From the cell containing the given text, extract its center point as [X, Y] coordinate. 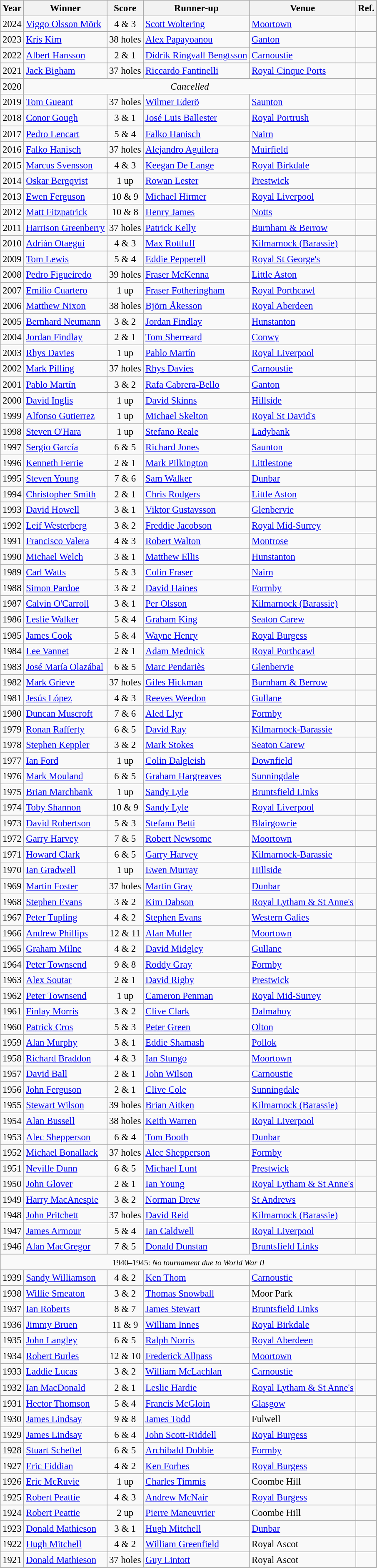
Patrick Cros [65, 1027]
1955 [12, 1105]
David Midgley [197, 949]
Keith Warren [197, 1121]
Rowan Lester [197, 181]
James Armour [65, 1231]
Eddie Shamash [197, 1043]
Francis McGloin [197, 1403]
1938 [12, 1294]
1971 [12, 855]
1958 [12, 1059]
Didrik Ringvall Bengtsson [197, 55]
Michael Bonallack [65, 1152]
Andrew McNair [197, 1497]
Toby Shannon [65, 808]
2021 [12, 71]
Stefano Reale [197, 432]
Tom Sherreard [197, 337]
Ian MacDonald [65, 1387]
1964 [12, 964]
Montrose [302, 541]
1981 [12, 698]
1983 [12, 667]
Alan MacGregor [65, 1247]
Ken Forbes [197, 1466]
James Todd [197, 1419]
1923 [12, 1529]
Kenneth Ferrie [65, 463]
12 & 10 [125, 1356]
1994 [12, 494]
Kris Kim [65, 40]
1969 [12, 886]
Chris Rodgers [197, 494]
Ian Stungo [197, 1059]
2019 [12, 102]
Cameron Penman [197, 996]
2007 [12, 291]
David Haines [197, 588]
Ian Gradwell [65, 871]
Michael Hirmer [197, 196]
Dalmahoy [302, 1011]
Adrián Otaegui [65, 243]
Pollok [302, 1043]
1962 [12, 996]
Colin Dalgleish [197, 760]
Alan Murphy [65, 1043]
1984 [12, 651]
Christopher Smith [65, 494]
Stefano Betti [197, 823]
Oskar Bergqvist [65, 181]
David Rigby [197, 980]
1974 [12, 808]
Tom Gueant [65, 102]
James Cook [65, 635]
Sandy Williamson [65, 1278]
1925 [12, 1497]
David Reid [197, 1215]
Marcus Svensson [65, 165]
1967 [12, 917]
1939 [12, 1278]
Eric McRuvie [65, 1482]
2018 [12, 118]
Notts [302, 212]
1924 [12, 1513]
1956 [12, 1090]
Robert Burles [65, 1356]
Carl Watts [65, 572]
Marc Pendariès [197, 667]
Bernhard Neumann [65, 322]
1987 [12, 604]
Michael Lunt [197, 1168]
Scott Woltering [197, 24]
2009 [12, 259]
1988 [12, 588]
St Andrews [302, 1199]
Willie Smeaton [65, 1294]
2000 [12, 400]
8 & 7 [125, 1309]
Richard Braddon [65, 1059]
1978 [12, 745]
1926 [12, 1482]
Martin Gray [197, 886]
Rafa Cabrera-Bello [197, 384]
Freddie Jacobson [197, 526]
Graham King [197, 620]
1965 [12, 949]
Matthew Nixon [65, 306]
Wilmer Ederö [197, 102]
Charles Timmis [197, 1482]
1973 [12, 823]
1963 [12, 980]
Ken Thom [197, 1278]
Martin Foster [65, 886]
1980 [12, 714]
Ewen Ferguson [65, 196]
Mark Pilling [65, 369]
Finlay Morris [65, 1011]
Graham Milne [65, 949]
Robert Newsome [197, 839]
1996 [12, 463]
Guy Lintott [197, 1560]
Alan Muller [197, 933]
1957 [12, 1074]
1948 [12, 1215]
Alan Bussell [65, 1121]
Viggo Olsson Mörk [65, 24]
Roddy Gray [197, 964]
Downfield [302, 760]
1946 [12, 1247]
Per Olsson [197, 604]
Stuart Scheftel [65, 1450]
Albert Hansson [65, 55]
Alfonso Gutierrez [65, 416]
Emilio Cuartero [65, 291]
Aled Llyr [197, 714]
Andrew Phillips [65, 933]
Royal St David's [302, 416]
Conwy [302, 337]
Ian Roberts [65, 1309]
1979 [12, 729]
Stephen Keppler [65, 745]
Score [125, 8]
Henry James [197, 212]
Tom Lewis [65, 259]
Glasgow [302, 1403]
1959 [12, 1043]
1937 [12, 1309]
Leif Westerberg [65, 526]
Richard Jones [197, 447]
Mark Grieve [65, 682]
David Howell [65, 510]
Pedro Figueiredo [65, 275]
Fraser McKenna [197, 275]
Francisco Valera [65, 541]
Viktor Gustavsson [197, 510]
Eric Fiddian [65, 1466]
Littlestone [302, 463]
1954 [12, 1121]
2 up [125, 1513]
1929 [12, 1435]
Simon Pardoe [65, 588]
Keegan De Lange [197, 165]
Fulwell [302, 1419]
Michael Welch [65, 557]
José Luis Ballester [197, 118]
Runner-up [197, 8]
Royal Cinque Ports [302, 71]
Fraser Fotheringham [197, 291]
1985 [12, 635]
Venue [302, 8]
Western Galies [302, 917]
Winner [65, 8]
1997 [12, 447]
1949 [12, 1199]
Riccardo Fantinelli [197, 71]
Leslie Walker [65, 620]
1931 [12, 1403]
2013 [12, 196]
David Robertson [65, 823]
1934 [12, 1356]
Brian Aitken [197, 1105]
Sergio García [65, 447]
1998 [12, 432]
2022 [12, 55]
Leslie Hardie [197, 1387]
2006 [12, 306]
Royal St George's [302, 259]
Ian Ford [65, 760]
1952 [12, 1152]
2003 [12, 353]
1995 [12, 479]
Cancelled [190, 87]
2010 [12, 243]
Brian Marchbank [65, 792]
Tom Booth [197, 1137]
Giles Hickman [197, 682]
Hector Thomson [65, 1403]
1970 [12, 871]
Ian Young [197, 1184]
Ronan Rafferty [65, 729]
Mark Stokes [197, 745]
Alex Papayoanou [197, 40]
1947 [12, 1231]
Kim Dabson [197, 902]
Royal Portrush [302, 118]
1972 [12, 839]
2024 [12, 24]
1921 [12, 1560]
Archibald Dobbie [197, 1450]
1975 [12, 792]
John Glover [65, 1184]
1932 [12, 1387]
Peter Tupling [65, 917]
1999 [12, 416]
Robert Walton [197, 541]
1951 [12, 1168]
1933 [12, 1372]
Michael Skelton [197, 416]
1976 [12, 776]
2023 [12, 40]
William Greenfield [197, 1544]
Year [12, 8]
1935 [12, 1340]
Howard Clark [65, 855]
Peter Green [197, 1027]
1927 [12, 1466]
1961 [12, 1011]
Moor Park [302, 1294]
2008 [12, 275]
Mark Mouland [65, 776]
Clive Cole [197, 1090]
2005 [12, 322]
William Innes [197, 1325]
2017 [12, 134]
Pedro Lencart [65, 134]
1922 [12, 1544]
David Ball [65, 1074]
2014 [12, 181]
Steven O'Hara [65, 432]
Björn Åkesson [197, 306]
Ladybank [302, 432]
1968 [12, 902]
Thomas Snowball [197, 1294]
John Ferguson [65, 1090]
Harry MacAnespie [65, 1199]
1936 [12, 1325]
1990 [12, 557]
2016 [12, 149]
Max Rottluff [197, 243]
Colin Fraser [197, 572]
1992 [12, 526]
2001 [12, 384]
1930 [12, 1419]
10 & 8 [125, 212]
Blairgowrie [302, 823]
Jimmy Bruen [65, 1325]
1977 [12, 760]
Clive Clark [197, 1011]
Lee Vannet [65, 651]
Calvin O'Carroll [65, 604]
Ian Caldwell [197, 1231]
John Pritchett [65, 1215]
12 & 11 [125, 933]
Stewart Wilson [65, 1105]
11 & 9 [125, 1325]
John Langley [65, 1340]
Harrison Greenberry [65, 228]
Alex Soutar [65, 980]
Pierre Maneuvrier [197, 1513]
1989 [12, 572]
Graham Hargreaves [197, 776]
John Scott-Riddell [197, 1435]
1993 [12, 510]
James Stewart [197, 1309]
1940–1945: No tournament due to World War II [189, 1262]
Matthew Ellis [197, 557]
Adam Mednick [197, 651]
1950 [12, 1184]
2015 [12, 165]
Eddie Pepperell [197, 259]
2020 [12, 87]
Jack Bigham [65, 71]
David Skinns [197, 400]
1928 [12, 1450]
1966 [12, 933]
1982 [12, 682]
John Wilson [197, 1074]
Mark Pilkington [197, 463]
2002 [12, 369]
Olton [302, 1027]
Ralph Norris [197, 1340]
1986 [12, 620]
Patrick Kelly [197, 228]
Laddie Lucas [65, 1372]
2004 [12, 337]
Matt Fitzpatrick [65, 212]
Ref. [366, 8]
Donald Dunstan [197, 1247]
Duncan Muscroft [65, 714]
Reeves Weedon [197, 698]
Conor Gough [65, 118]
Ewen Murray [197, 871]
José María Olazábal [65, 667]
David Inglis [65, 400]
David Ray [197, 729]
William McLachlan [197, 1372]
Jesús López [65, 698]
Steven Young [65, 479]
Muirfield [302, 149]
Frederick Allpass [197, 1356]
1953 [12, 1137]
Sam Walker [197, 479]
Alejandro Aguilera [197, 149]
Norman Drew [197, 1199]
Neville Dunn [65, 1168]
2012 [12, 212]
Wayne Henry [197, 635]
1991 [12, 541]
1960 [12, 1027]
2011 [12, 228]
